Locate the cell with the specified text and output its (X, Y) center coordinate. 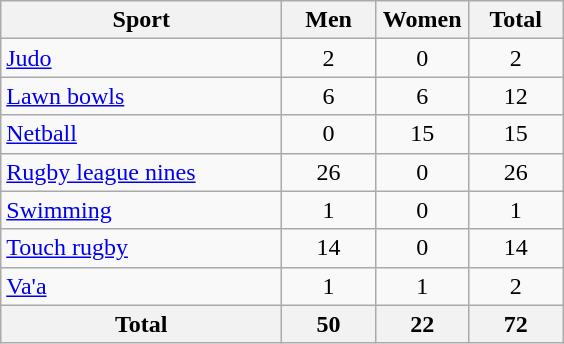
Touch rugby (142, 248)
Swimming (142, 210)
72 (516, 324)
Netball (142, 134)
12 (516, 96)
Va'a (142, 286)
Women (422, 20)
22 (422, 324)
Sport (142, 20)
Men (329, 20)
Lawn bowls (142, 96)
50 (329, 324)
Rugby league nines (142, 172)
Judo (142, 58)
